Return the [X, Y] coordinate for the center point of the cell that contains the specified text.  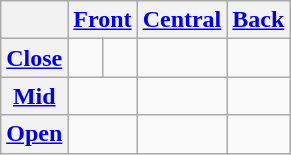
Close [34, 58]
Central [182, 20]
Open [34, 134]
Back [258, 20]
Mid [34, 96]
Front [102, 20]
